Find where the given text appears and provide that cell's center as (x, y) coordinate. 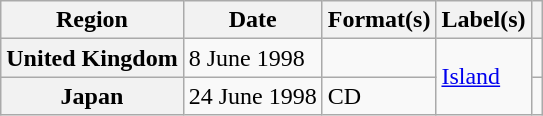
Region (92, 20)
Date (252, 20)
Label(s) (484, 20)
Format(s) (379, 20)
CD (379, 96)
Island (484, 77)
8 June 1998 (252, 58)
Japan (92, 96)
24 June 1998 (252, 96)
United Kingdom (92, 58)
